Pinpoint the cell where the given text exists, returning its [X, Y] midpoint coordinate. 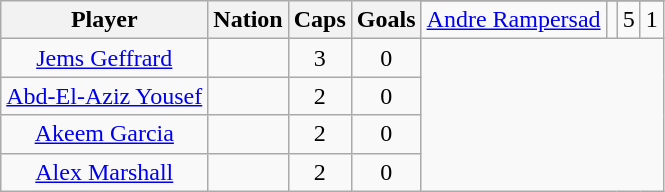
5 [628, 20]
Alex Marshall [104, 172]
Player [104, 20]
Akeem Garcia [104, 134]
1 [652, 20]
Jems Geffrard [104, 58]
Abd-El-Aziz Yousef [104, 96]
Goals [386, 20]
Nation [248, 20]
Andre Rampersad [514, 20]
Caps [320, 20]
3 [320, 58]
